Find where the given text appears and provide that cell's center as [X, Y] coordinate. 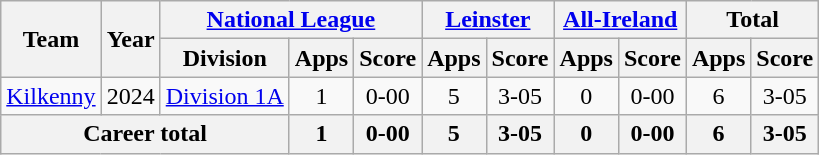
Division [224, 58]
Leinster [488, 20]
Year [130, 39]
Team [51, 39]
Total [752, 20]
All-Ireland [620, 20]
Kilkenny [51, 96]
Career total [146, 134]
National League [290, 20]
Division 1A [224, 96]
2024 [130, 96]
